Provide the (x, y) coordinate of the cell's center where the given text is located.  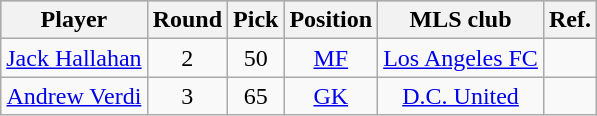
Pick (256, 20)
3 (187, 96)
Jack Hallahan (74, 58)
GK (331, 96)
D.C. United (461, 96)
Los Angeles FC (461, 58)
65 (256, 96)
Position (331, 20)
MF (331, 58)
MLS club (461, 20)
Ref. (570, 20)
Andrew Verdi (74, 96)
Player (74, 20)
2 (187, 58)
Round (187, 20)
50 (256, 58)
